For the text-containing cell, return its midpoint in [X, Y] coordinate format. 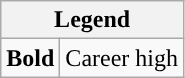
Bold [30, 58]
Career high [122, 58]
Legend [92, 20]
